For the text-containing cell, return its midpoint in [x, y] coordinate format. 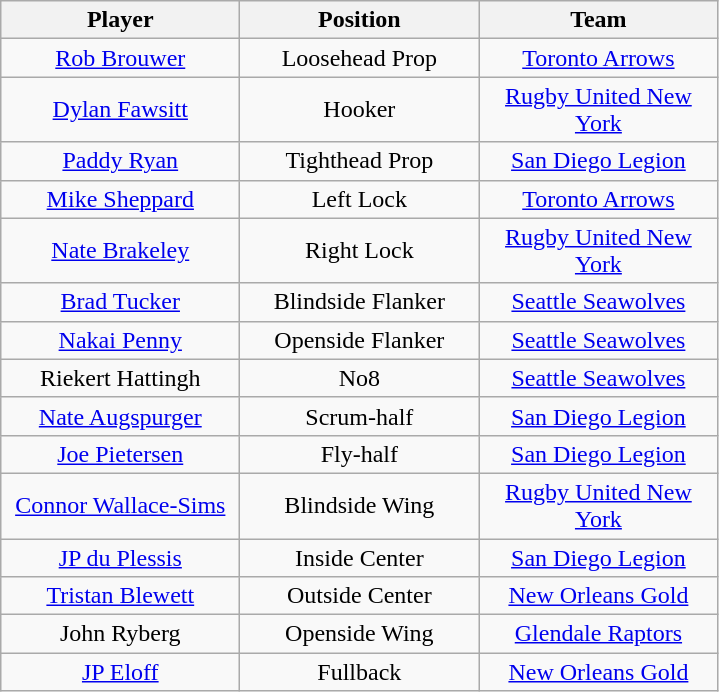
Nate Augspurger [120, 416]
Player [120, 20]
Left Lock [360, 199]
Riekert Hattingh [120, 378]
Blindside Flanker [360, 302]
Hooker [360, 110]
Glendale Raptors [598, 634]
JP Eloff [120, 672]
Inside Center [360, 557]
Mike Sheppard [120, 199]
JP du Plessis [120, 557]
Joe Pietersen [120, 454]
Fullback [360, 672]
Position [360, 20]
Nate Brakeley [120, 250]
John Ryberg [120, 634]
Fly-half [360, 454]
Team [598, 20]
Scrum-half [360, 416]
Connor Wallace-Sims [120, 506]
Loosehead Prop [360, 58]
Tristan Blewett [120, 596]
Openside Wing [360, 634]
Tighthead Prop [360, 161]
Rob Brouwer [120, 58]
Outside Center [360, 596]
Right Lock [360, 250]
Nakai Penny [120, 340]
Paddy Ryan [120, 161]
Openside Flanker [360, 340]
Dylan Fawsitt [120, 110]
Blindside Wing [360, 506]
Brad Tucker [120, 302]
No8 [360, 378]
